Return the (x, y) coordinate for the center point of the cell that contains the specified text.  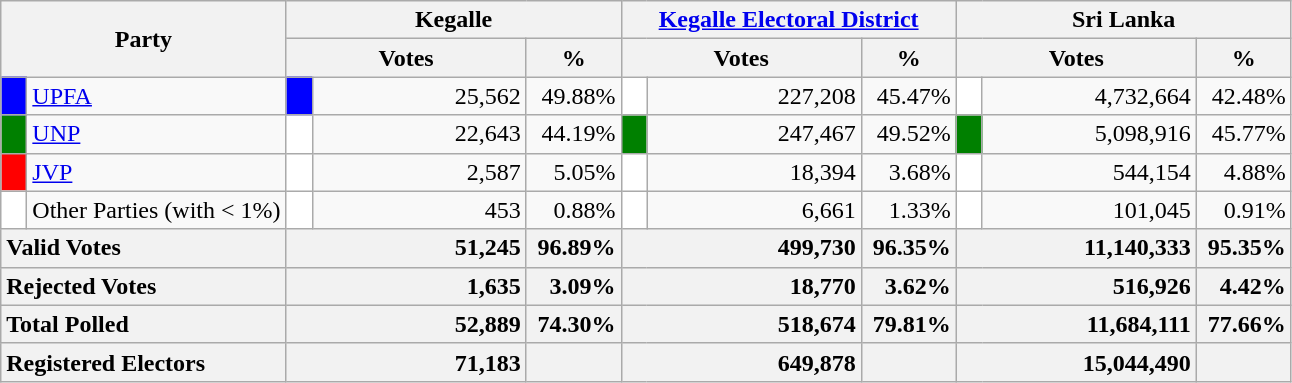
JVP (156, 172)
0.91% (1244, 210)
49.88% (574, 96)
0.88% (574, 210)
44.19% (574, 134)
4.88% (1244, 172)
45.77% (1244, 134)
45.47% (908, 96)
79.81% (908, 324)
Sri Lanka (1124, 20)
1.33% (908, 210)
Other Parties (with < 1%) (156, 210)
22,643 (419, 134)
Kegalle Electoral District (788, 20)
6,661 (754, 210)
UPFA (156, 96)
1,635 (406, 286)
18,770 (741, 286)
Valid Votes (144, 248)
UNP (156, 134)
11,140,333 (1076, 248)
42.48% (1244, 96)
Registered Electors (144, 362)
51,245 (406, 248)
71,183 (406, 362)
Rejected Votes (144, 286)
49.52% (908, 134)
Party (144, 39)
516,926 (1076, 286)
96.35% (908, 248)
74.30% (574, 324)
3.68% (908, 172)
453 (419, 210)
Total Polled (144, 324)
52,889 (406, 324)
95.35% (1244, 248)
3.62% (908, 286)
18,394 (754, 172)
544,154 (1089, 172)
25,562 (419, 96)
4.42% (1244, 286)
2,587 (419, 172)
15,044,490 (1076, 362)
Kegalle (454, 20)
3.09% (574, 286)
5,098,916 (1089, 134)
101,045 (1089, 210)
11,684,111 (1076, 324)
227,208 (754, 96)
77.66% (1244, 324)
4,732,664 (1089, 96)
499,730 (741, 248)
247,467 (754, 134)
649,878 (741, 362)
5.05% (574, 172)
518,674 (741, 324)
96.89% (574, 248)
